Locate the cell with the specified text and output its (x, y) center coordinate. 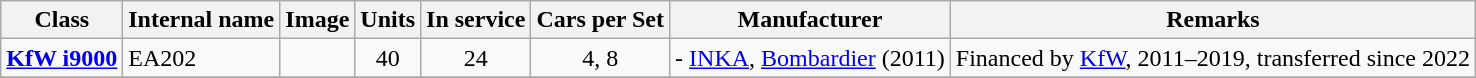
Remarks (1212, 20)
Units (388, 20)
24 (476, 58)
EA202 (202, 58)
40 (388, 58)
Manufacturer (810, 20)
4, 8 (600, 58)
Financed by KfW, 2011–2019, transferred since 2022 (1212, 58)
Class (62, 20)
KfW i9000 (62, 58)
Cars per Set (600, 20)
Internal name (202, 20)
Image (318, 20)
- INKA, Bombardier (2011) (810, 58)
In service (476, 20)
